Find where the given text appears and provide that cell's center as [X, Y] coordinate. 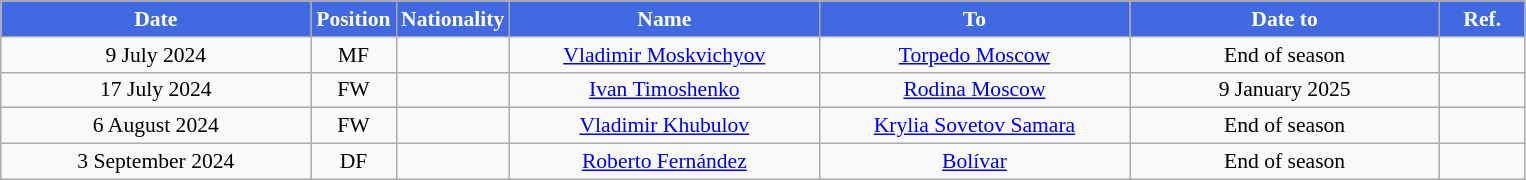
3 September 2024 [156, 162]
Vladimir Moskvichyov [664, 55]
To [974, 19]
9 January 2025 [1285, 90]
6 August 2024 [156, 126]
Date [156, 19]
DF [354, 162]
Nationality [452, 19]
Rodina Moscow [974, 90]
MF [354, 55]
9 July 2024 [156, 55]
Name [664, 19]
Krylia Sovetov Samara [974, 126]
Vladimir Khubulov [664, 126]
Ref. [1482, 19]
Roberto Fernández [664, 162]
Torpedo Moscow [974, 55]
Date to [1285, 19]
Position [354, 19]
Ivan Timoshenko [664, 90]
Bolívar [974, 162]
17 July 2024 [156, 90]
